Pinpoint the cell where the given text exists, returning its [X, Y] midpoint coordinate. 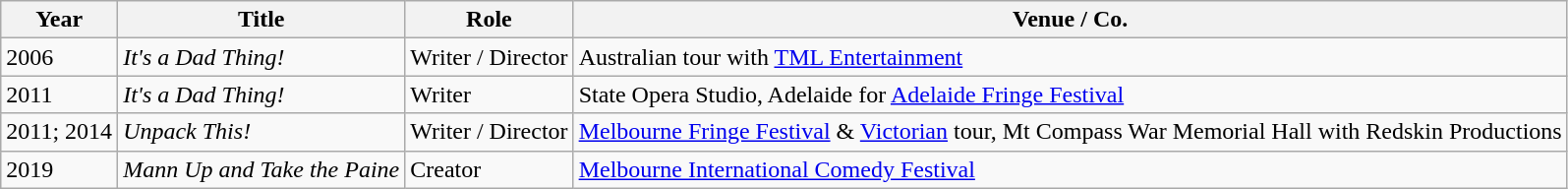
Venue / Co. [1070, 20]
Year [59, 20]
Unpack This! [261, 132]
2006 [59, 57]
Creator [490, 169]
State Opera Studio, Adelaide for Adelaide Fringe Festival [1070, 94]
2019 [59, 169]
Role [490, 20]
Australian tour with TML Entertainment [1070, 57]
Mann Up and Take the Paine [261, 169]
Writer [490, 94]
2011; 2014 [59, 132]
Title [261, 20]
Melbourne Fringe Festival & Victorian tour, Mt Compass War Memorial Hall with Redskin Productions [1070, 132]
2011 [59, 94]
Melbourne International Comedy Festival [1070, 169]
